Return [X, Y] of the center of cell containing provided text 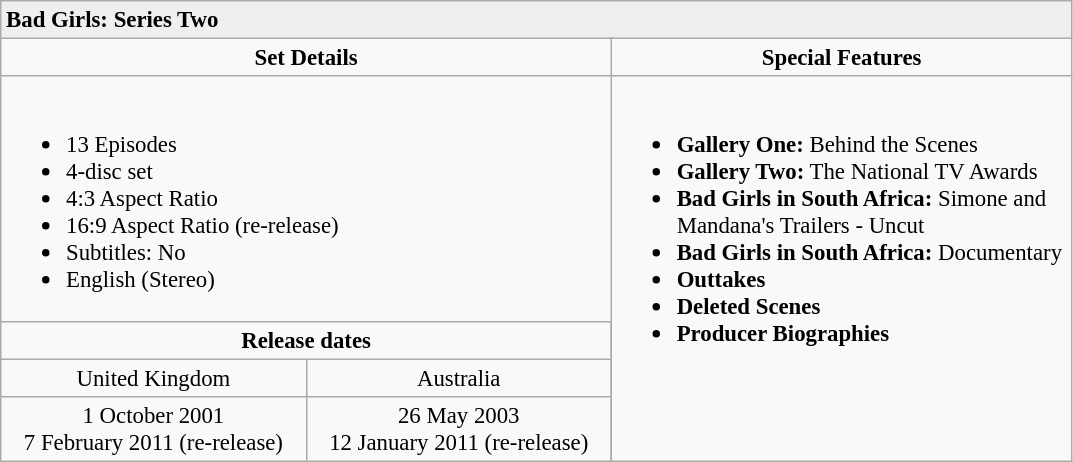
United Kingdom [154, 378]
Australia [458, 378]
13 Episodes4-disc set4:3 Aspect Ratio16:9 Aspect Ratio (re-release)Subtitles: NoEnglish (Stereo) [306, 198]
Set Details [306, 58]
Bad Girls: Series Two [536, 20]
Release dates [306, 340]
26 May 200312 January 2011 (re-release) [458, 428]
1 October 20017 February 2011 (re-release) [154, 428]
Special Features [842, 58]
